Identify which cell holds the provided text, then report its (x, y) central coordinate. 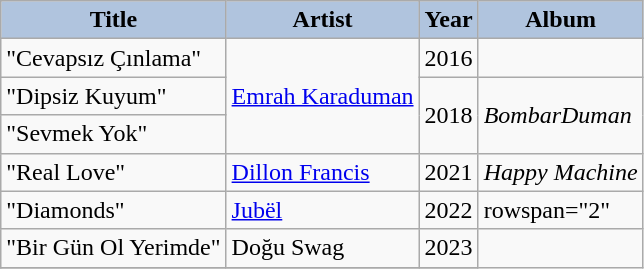
2018 (448, 115)
Happy Machine (560, 172)
rowspan="2" (560, 210)
"Bir Gün Ol Yerimde" (114, 248)
"Cevapsız Çınlama" (114, 58)
Dillon Francis (322, 172)
Doğu Swag (322, 248)
Title (114, 20)
"Sevmek Yok" (114, 134)
2016 (448, 58)
2023 (448, 248)
Emrah Karaduman (322, 96)
2021 (448, 172)
Artist (322, 20)
"Real Love" (114, 172)
"Dipsiz Kuyum" (114, 96)
BombarDuman (560, 115)
Album (560, 20)
Year (448, 20)
"Diamonds" (114, 210)
Jubël (322, 210)
2022 (448, 210)
